Determine the [x, y] coordinate at the center of the cell enclosing the given text.  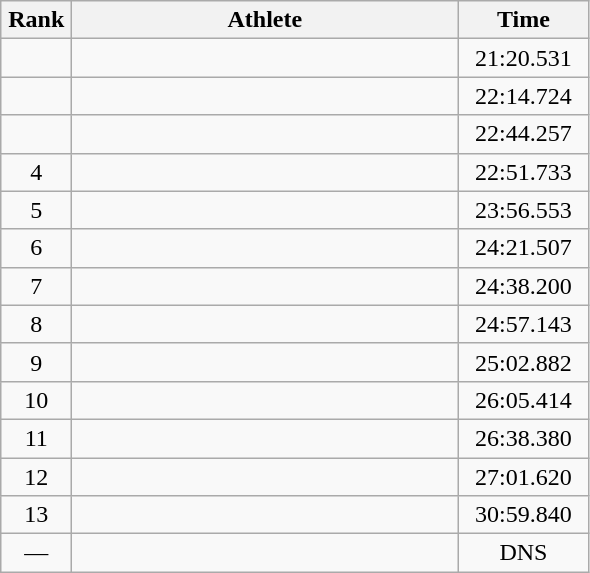
13 [36, 515]
24:21.507 [524, 248]
7 [36, 286]
30:59.840 [524, 515]
22:44.257 [524, 134]
24:38.200 [524, 286]
8 [36, 324]
4 [36, 172]
Athlete [265, 20]
21:20.531 [524, 58]
Rank [36, 20]
6 [36, 248]
26:05.414 [524, 400]
26:38.380 [524, 438]
11 [36, 438]
22:51.733 [524, 172]
22:14.724 [524, 96]
DNS [524, 553]
25:02.882 [524, 362]
9 [36, 362]
27:01.620 [524, 477]
24:57.143 [524, 324]
10 [36, 400]
5 [36, 210]
Time [524, 20]
23:56.553 [524, 210]
12 [36, 477]
— [36, 553]
